Output the [x, y] coordinate of the center of the cell containing the given text.  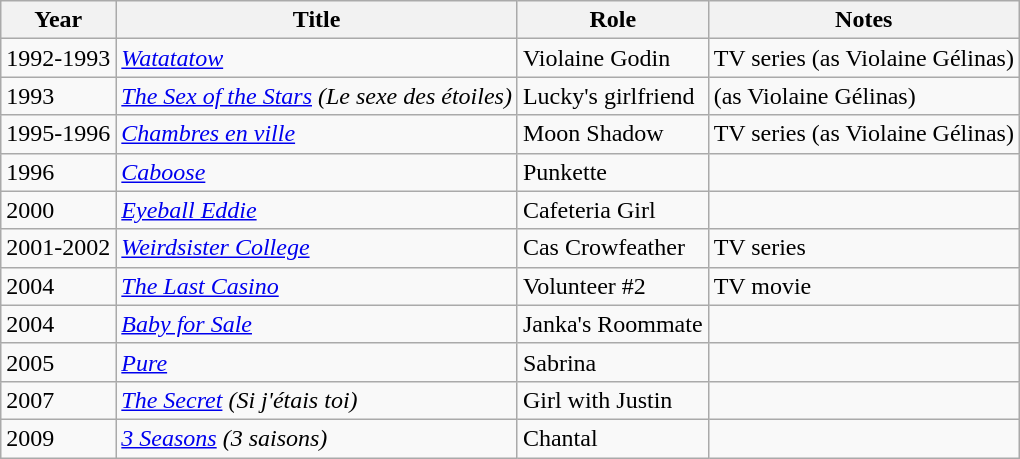
Chambres en ville [317, 134]
2005 [58, 362]
Lucky's girlfriend [612, 96]
Chantal [612, 438]
Role [612, 20]
TV movie [864, 286]
The Sex of the Stars (Le sexe des étoiles) [317, 96]
Year [58, 20]
Notes [864, 20]
(as Violaine Gélinas) [864, 96]
Eyeball Eddie [317, 210]
Cafeteria Girl [612, 210]
Janka's Roommate [612, 324]
Punkette [612, 172]
Title [317, 20]
Sabrina [612, 362]
2007 [58, 400]
1996 [58, 172]
1992-1993 [58, 58]
Watatatow [317, 58]
Violaine Godin [612, 58]
2000 [58, 210]
Cas Crowfeather [612, 248]
Moon Shadow [612, 134]
Weirdsister College [317, 248]
Pure [317, 362]
2009 [58, 438]
3 Seasons (3 saisons) [317, 438]
Baby for Sale [317, 324]
1995-1996 [58, 134]
Caboose [317, 172]
The Last Casino [317, 286]
2001-2002 [58, 248]
The Secret (Si j'étais toi) [317, 400]
Girl with Justin [612, 400]
Volunteer #2 [612, 286]
1993 [58, 96]
TV series [864, 248]
